Return the [x, y] coordinate for the center point of the cell that contains the specified text.  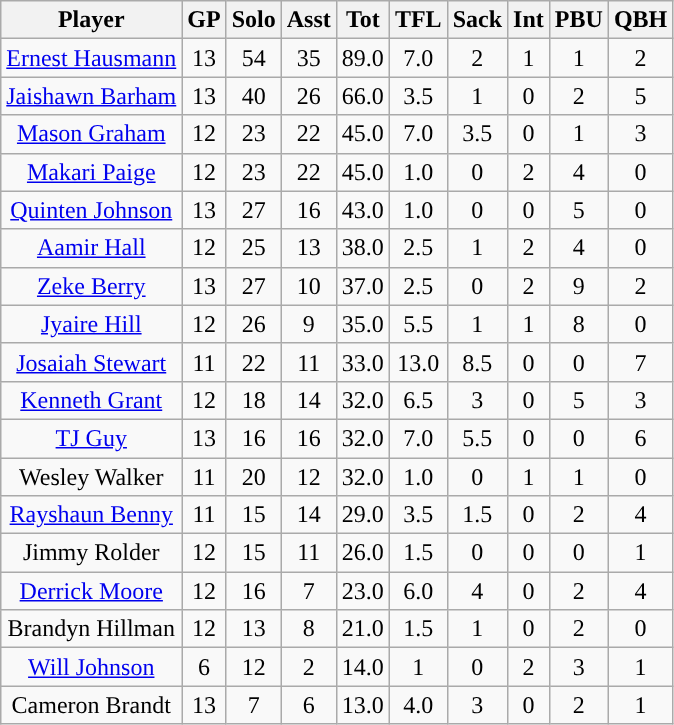
Aamir Hall [92, 248]
40 [254, 96]
Derrick Moore [92, 591]
Sack [477, 20]
Jimmy Rolder [92, 553]
6.0 [418, 591]
54 [254, 58]
14.0 [362, 667]
Zeke Berry [92, 286]
Jyaire Hill [92, 324]
20 [254, 477]
Ernest Hausmann [92, 58]
PBU [578, 20]
Tot [362, 20]
4.0 [418, 705]
Makari Paige [92, 172]
10 [308, 286]
37.0 [362, 286]
Quinten Johnson [92, 210]
Josaiah Stewart [92, 362]
Int [529, 20]
6.5 [418, 400]
Solo [254, 20]
23.0 [362, 591]
TJ Guy [92, 438]
Jaishawn Barham [92, 96]
Brandyn Hillman [92, 629]
33.0 [362, 362]
Rayshaun Benny [92, 515]
43.0 [362, 210]
Will Johnson [92, 667]
QBH [640, 20]
35 [308, 58]
35.0 [362, 324]
26.0 [362, 553]
18 [254, 400]
Asst [308, 20]
38.0 [362, 248]
Wesley Walker [92, 477]
8.5 [477, 362]
21.0 [362, 629]
29.0 [362, 515]
GP [204, 20]
66.0 [362, 96]
Kenneth Grant [92, 400]
TFL [418, 20]
Player [92, 20]
25 [254, 248]
Mason Graham [92, 134]
Cameron Brandt [92, 705]
89.0 [362, 58]
